For the text-containing cell, return its midpoint in [X, Y] coordinate format. 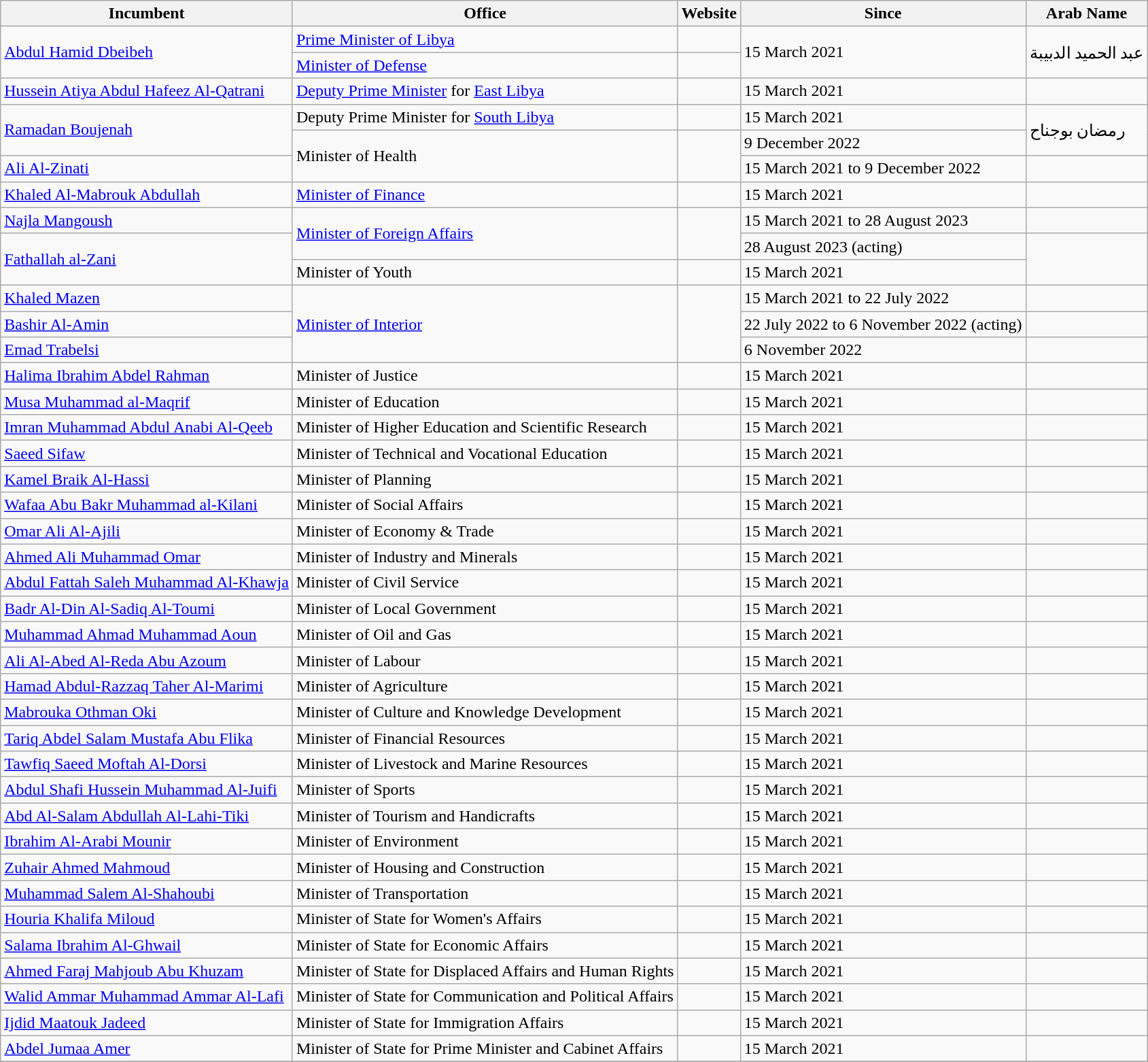
Minister of Social Affairs [485, 505]
Omar Ali Al-Ajili [147, 531]
6 November 2022 [883, 350]
Salama Ibrahim Al-Ghwail [147, 945]
Minister of Justice [485, 376]
Minister of State for Women's Affairs [485, 919]
Walid Ammar Muhammad Ammar Al-Lafi [147, 997]
Website [709, 14]
Abdul Hamid Dbeibeh [147, 52]
Mabrouka Othman Oki [147, 712]
Minister of State for Communication and Political Affairs [485, 997]
Minister of Sports [485, 790]
Abdul Shafi Hussein Muhammad Al-Juifi [147, 790]
15 March 2021 to 9 December 2022 [883, 169]
Muhammad Salem Al-Shahoubi [147, 893]
Minister of State for Displaced Affairs and Human Rights [485, 971]
Houria Khalifa Miloud [147, 919]
Since [883, 14]
Minister of Civil Service [485, 583]
Ali Al-Abed Al-Reda Abu Azoum [147, 660]
Musa Muhammad al-Maqrif [147, 402]
22 July 2022 to 6 November 2022 (acting) [883, 324]
Minister of State for Economic Affairs [485, 945]
Minister of State for Prime Minister and Cabinet Affairs [485, 1048]
Minister of Youth [485, 272]
Imran Muhammad Abdul Anabi Al-Qeeb [147, 428]
Abdel Jumaa Amer [147, 1048]
Minister of Defense [485, 65]
Najla Mangoush [147, 220]
Minister of Labour [485, 660]
Minister of State for Immigration Affairs [485, 1023]
Minister of Interior [485, 324]
Minister of Oil and Gas [485, 634]
Minister of Environment [485, 842]
Hussein Atiya Abdul Hafeez Al-Qatrani [147, 91]
Tariq Abdel Salam Mustafa Abu Flika [147, 738]
Minister of Industry and Minerals [485, 557]
Minister of Livestock and Marine Resources [485, 764]
9 December 2022 [883, 143]
Deputy Prime Minister for East Libya [485, 91]
Prime Minister of Libya [485, 39]
Ibrahim Al-Arabi Mounir [147, 842]
Minister of Technical and Vocational Education [485, 453]
Tawfiq Saeed Moftah Al-Dorsi [147, 764]
Khaled Al-Mabrouk Abdullah [147, 194]
15 March 2021 to 28 August 2023 [883, 220]
Minister of Health [485, 156]
عبد الحميد الدبيبة [1086, 52]
Minister of Higher Education and Scientific Research [485, 428]
Ahmed Faraj Mahjoub Abu Khuzam [147, 971]
Deputy Prime Minister for South Libya [485, 117]
Ijdid Maatouk Jadeed [147, 1023]
Hamad Abdul-Razzaq Taher Al-Marimi [147, 686]
Emad Trabelsi [147, 350]
Minister of Economy & Trade [485, 531]
Minister of Agriculture [485, 686]
Ahmed Ali Muhammad Omar [147, 557]
Office [485, 14]
Badr Al-Din Al-Sadiq Al-Toumi [147, 609]
Minister of Education [485, 402]
Ramadan Boujenah [147, 130]
Minister of Local Government [485, 609]
Wafaa Abu Bakr Muhammad al-Kilani [147, 505]
رمضان بوجناح [1086, 130]
Minister of Tourism and Handicrafts [485, 816]
Muhammad Ahmad Muhammad Aoun [147, 634]
Minister of Planning [485, 479]
Minister of Financial Resources [485, 738]
Kamel Braik Al-Hassi [147, 479]
Minister of Culture and Knowledge Development [485, 712]
Saeed Sifaw [147, 453]
Abd Al-Salam Abdullah Al-Lahi-Tiki [147, 816]
Fathallah al-Zani [147, 259]
Ali Al-Zinati [147, 169]
28 August 2023 (acting) [883, 246]
Bashir Al-Amin [147, 324]
15 March 2021 to 22 July 2022 [883, 298]
Abdul Fattah Saleh Muhammad Al-Khawja [147, 583]
Minister of Transportation [485, 893]
Halima Ibrahim Abdel Rahman [147, 376]
Incumbent [147, 14]
Khaled Mazen [147, 298]
Zuhair Ahmed Mahmoud [147, 868]
Minister of Foreign Affairs [485, 233]
Minister of Housing and Construction [485, 868]
Arab Name [1086, 14]
Minister of Finance [485, 194]
